Detect which cell encompasses the target text, then output its [X, Y] center coordinate. 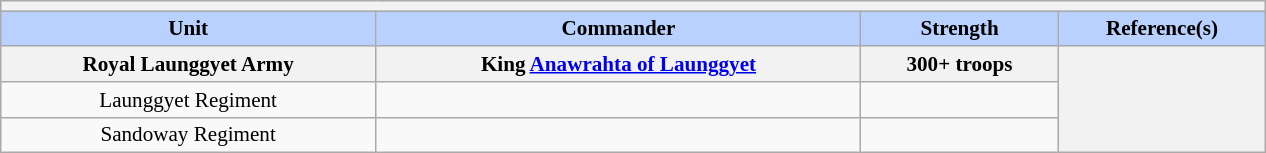
King Anawrahta of Launggyet [618, 64]
Royal Launggyet Army [188, 64]
Commander [618, 28]
300+ troops [960, 64]
Unit [188, 28]
Launggyet Regiment [188, 100]
Reference(s) [1162, 28]
Strength [960, 28]
Sandoway Regiment [188, 134]
